Determine the [X, Y] coordinate at the center of the cell enclosing the given text.  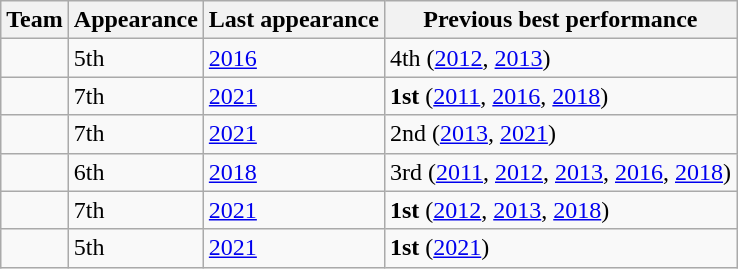
2018 [294, 172]
Team [35, 20]
6th [136, 172]
4th (2012, 2013) [560, 58]
1st (2012, 2013, 2018) [560, 210]
Previous best performance [560, 20]
Last appearance [294, 20]
1st (2021) [560, 248]
Appearance [136, 20]
2nd (2013, 2021) [560, 134]
1st (2011, 2016, 2018) [560, 96]
2016 [294, 58]
3rd (2011, 2012, 2013, 2016, 2018) [560, 172]
